Find where the given text appears and provide that cell's center as [X, Y] coordinate. 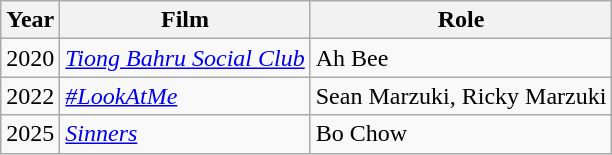
2025 [30, 134]
2020 [30, 58]
Year [30, 20]
Sean Marzuki, Ricky Marzuki [461, 96]
Film [185, 20]
Tiong Bahru Social Club [185, 58]
Sinners [185, 134]
Bo Chow [461, 134]
Ah Bee [461, 58]
Role [461, 20]
#LookAtMe [185, 96]
2022 [30, 96]
